Locate the cell with the specified text and output its (X, Y) center coordinate. 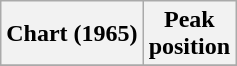
Chart (1965) (72, 34)
Peakposition (189, 34)
